Scan for the cell matching the given text and deliver its [x, y] coordinate at center. 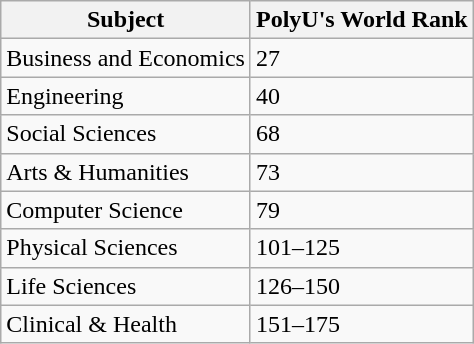
Computer Science [126, 210]
Physical Sciences [126, 248]
101–125 [362, 248]
Social Sciences [126, 134]
68 [362, 134]
27 [362, 58]
PolyU's World Rank [362, 20]
40 [362, 96]
Clinical & Health [126, 324]
Life Sciences [126, 286]
126–150 [362, 286]
151–175 [362, 324]
Business and Economics [126, 58]
79 [362, 210]
Engineering [126, 96]
Arts & Humanities [126, 172]
Subject [126, 20]
73 [362, 172]
